Return (x, y) of the center of cell containing provided text 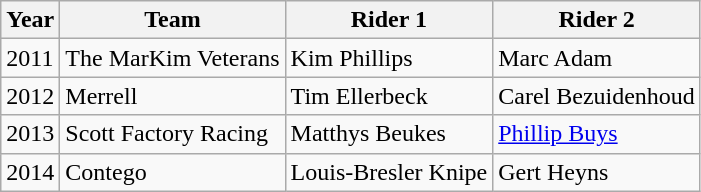
2014 (30, 172)
Merrell (172, 96)
Rider 2 (597, 20)
Scott Factory Racing (172, 134)
Tim Ellerbeck (389, 96)
Year (30, 20)
Gert Heyns (597, 172)
Phillip Buys (597, 134)
Kim Phillips (389, 58)
Matthys Beukes (389, 134)
2012 (30, 96)
Marc Adam (597, 58)
Contego (172, 172)
2013 (30, 134)
Team (172, 20)
2011 (30, 58)
The MarKim Veterans (172, 58)
Louis-Bresler Knipe (389, 172)
Rider 1 (389, 20)
Carel Bezuidenhoud (597, 96)
